Find where the given text appears and provide that cell's center as (x, y) coordinate. 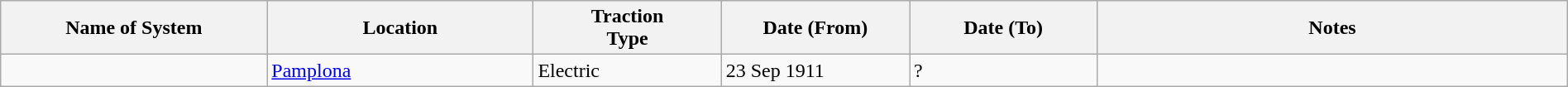
TractionType (627, 28)
Location (400, 28)
Electric (627, 70)
23 Sep 1911 (815, 70)
? (1004, 70)
Notes (1332, 28)
Date (From) (815, 28)
Name of System (134, 28)
Date (To) (1004, 28)
Pamplona (400, 70)
